Return [x, y] of the center of cell containing provided text 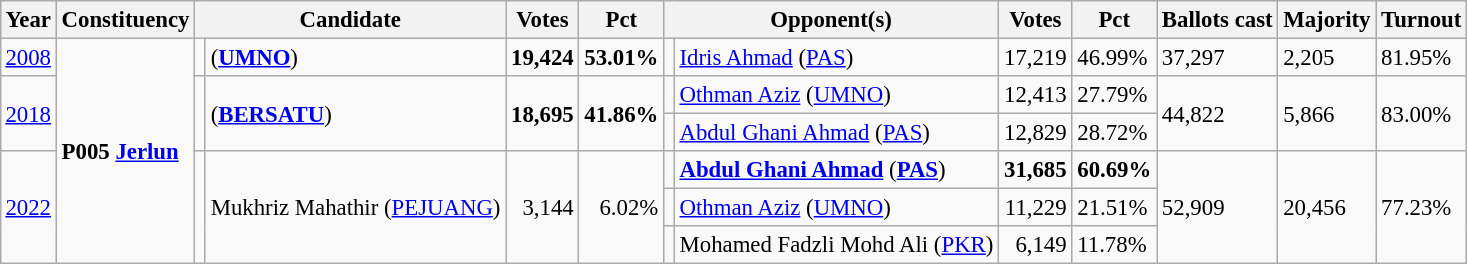
83.00% [1422, 114]
37,297 [1218, 57]
Candidate [350, 20]
11.78% [1114, 245]
11,229 [1036, 208]
81.95% [1422, 57]
2,205 [1327, 57]
12,829 [1036, 133]
2022 [28, 208]
P005 Jerlun [125, 151]
31,685 [1036, 170]
12,413 [1036, 95]
Idris Ahmad (PAS) [836, 57]
Mukhriz Mahathir (PEJUANG) [355, 208]
44,822 [1218, 114]
27.79% [1114, 95]
41.86% [622, 114]
46.99% [1114, 57]
20,456 [1327, 208]
(BERSATU) [355, 114]
28.72% [1114, 133]
Year [28, 20]
53.01% [622, 57]
Majority [1327, 20]
3,144 [542, 208]
21.51% [1114, 208]
17,219 [1036, 57]
60.69% [1114, 170]
52,909 [1218, 208]
Turnout [1422, 20]
Opponent(s) [832, 20]
2008 [28, 57]
Ballots cast [1218, 20]
77.23% [1422, 208]
5,866 [1327, 114]
19,424 [542, 57]
Constituency [125, 20]
2018 [28, 114]
6.02% [622, 208]
6,149 [1036, 245]
18,695 [542, 114]
(UMNO) [355, 57]
Mohamed Fadzli Mohd Ali (PKR) [836, 245]
